Pinpoint the cell where the given text exists, returning its (x, y) midpoint coordinate. 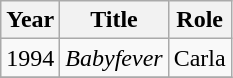
Title (114, 20)
Carla (200, 58)
Year (30, 20)
Babyfever (114, 58)
1994 (30, 58)
Role (200, 20)
